For the text-containing cell, return its midpoint in (x, y) coordinate format. 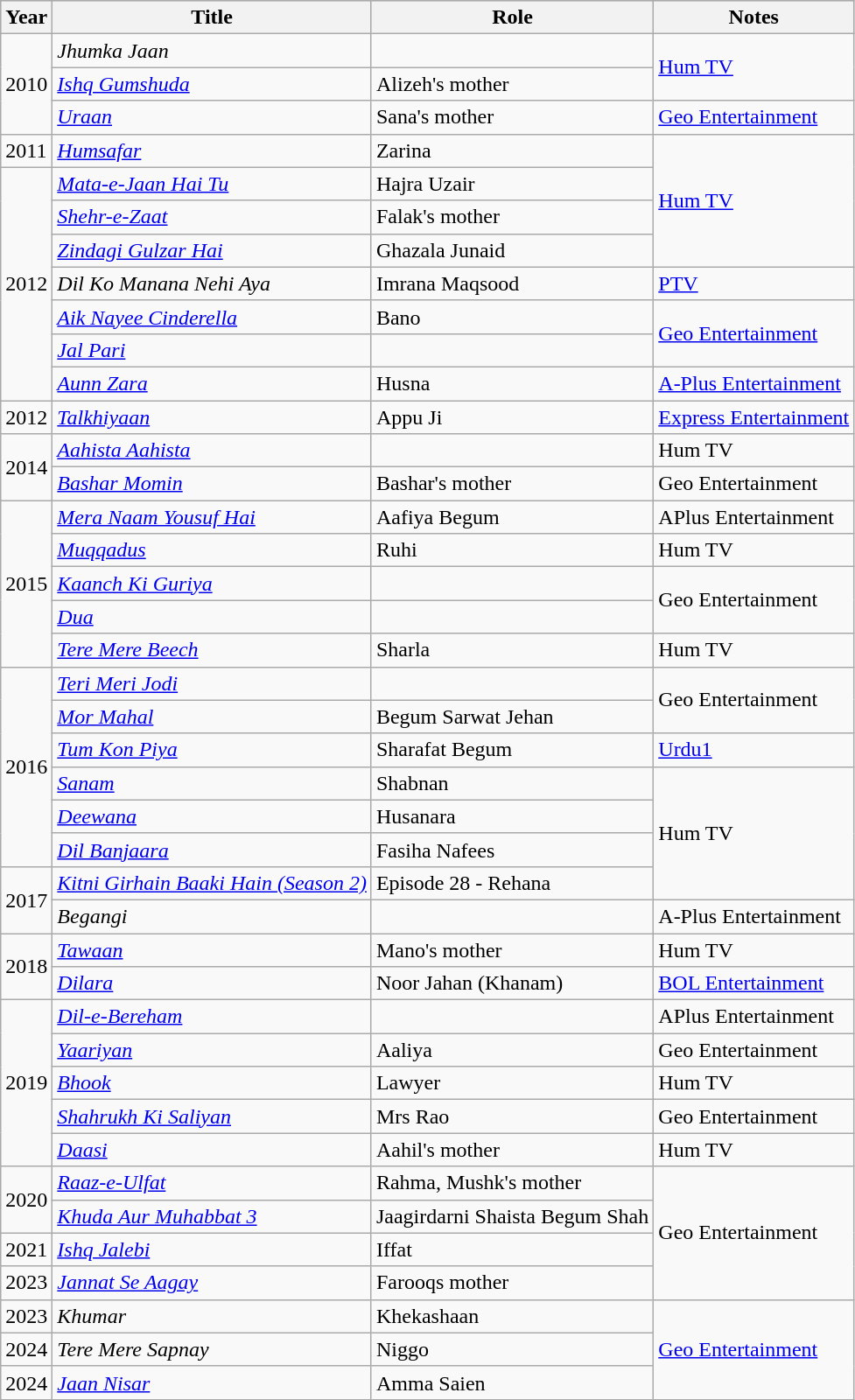
2019 (26, 1083)
Jal Pari (212, 350)
Jannat Se Aagay (212, 1283)
Shahrukh Ki Saliyan (212, 1116)
Sharla (512, 650)
Kaanch Ki Guriya (212, 584)
Dil-e-Bereham (212, 1017)
Tere Mere Sapnay (212, 1349)
Aahista Aahista (212, 451)
Mano's mother (512, 949)
Mera Naam Yousuf Hai (212, 517)
Bashar's mother (512, 484)
PTV (754, 283)
2020 (26, 1200)
2014 (26, 467)
Jaagirdarni Shaista Begum Shah (512, 1216)
Ishq Gumshuda (212, 84)
Tawaan (212, 949)
Dil Ko Manana Nehi Aya (212, 283)
Raaz-e-Ulfat (212, 1183)
Zarina (512, 150)
2011 (26, 150)
Aunn Zara (212, 383)
2017 (26, 899)
Zindagi Gulzar Hai (212, 250)
Bano (512, 317)
Sanam (212, 783)
Bhook (212, 1083)
Mata-e-Jaan Hai Tu (212, 184)
Yaariyan (212, 1050)
Falak's mother (512, 217)
Amma Saien (512, 1382)
Year (26, 17)
Express Entertainment (754, 417)
2021 (26, 1249)
Ruhi (512, 550)
Appu Ji (512, 417)
Jhumka Jaan (212, 51)
Dil Banjaara (212, 850)
Daasi (212, 1150)
2015 (26, 584)
Imrana Maqsood (512, 283)
Notes (754, 17)
Khekashaan (512, 1316)
Sharafat Begum (512, 750)
Khuda Aur Muhabbat 3 (212, 1216)
Mrs Rao (512, 1116)
Husna (512, 383)
Uraan (212, 117)
Tere Mere Beech (212, 650)
Aaliya (512, 1050)
Muqqadus (212, 550)
Aafiya Begum (512, 517)
Sana's mother (512, 117)
Khumar (212, 1316)
Teri Meri Jodi (212, 683)
Husanara (512, 816)
Iffat (512, 1249)
BOL Entertainment (754, 983)
Shabnan (512, 783)
2018 (26, 966)
Talkhiyaan (212, 417)
Aahil's mother (512, 1150)
2010 (26, 84)
Alizeh's mother (512, 84)
Begangi (212, 916)
Aik Nayee Cinderella (212, 317)
2016 (26, 766)
Mor Mahal (212, 717)
Farooqs mother (512, 1283)
Title (212, 17)
Ghazala Junaid (512, 250)
Hajra Uzair (512, 184)
Episode 28 - Rehana (512, 883)
Dua (212, 617)
Humsafar (212, 150)
Fasiha Nafees (512, 850)
Noor Jahan (Khanam) (512, 983)
Begum Sarwat Jehan (512, 717)
Lawyer (512, 1083)
Kitni Girhain Baaki Hain (Season 2) (212, 883)
Deewana (212, 816)
Rahma, Mushk's mother (512, 1183)
Bashar Momin (212, 484)
Dilara (212, 983)
Urdu1 (754, 750)
Tum Kon Piya (212, 750)
Jaan Nisar (212, 1382)
Role (512, 17)
Ishq Jalebi (212, 1249)
Shehr-e-Zaat (212, 217)
Niggo (512, 1349)
